For the text-containing cell, return its midpoint in [x, y] coordinate format. 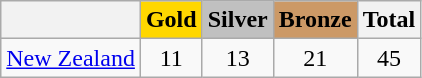
Bronze [315, 20]
21 [315, 58]
Total [389, 20]
11 [171, 58]
Gold [171, 20]
Silver [238, 20]
New Zealand [71, 58]
45 [389, 58]
13 [238, 58]
